Scan for the cell matching the given text and deliver its [x, y] coordinate at center. 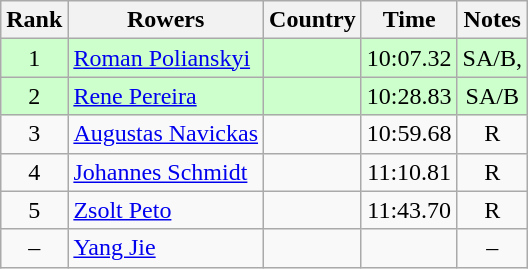
Rene Pereira [166, 96]
10:59.68 [409, 134]
SA/B, [492, 58]
SA/B [492, 96]
Roman Polianskyi [166, 58]
Rowers [166, 20]
Zsolt Peto [166, 210]
Johannes Schmidt [166, 172]
10:07.32 [409, 58]
11:10.81 [409, 172]
4 [34, 172]
5 [34, 210]
Yang Jie [166, 248]
Rank [34, 20]
3 [34, 134]
Notes [492, 20]
10:28.83 [409, 96]
Time [409, 20]
11:43.70 [409, 210]
2 [34, 96]
1 [34, 58]
Country [313, 20]
Augustas Navickas [166, 134]
